Provide the (X, Y) coordinate of the cell's center where the given text is located.  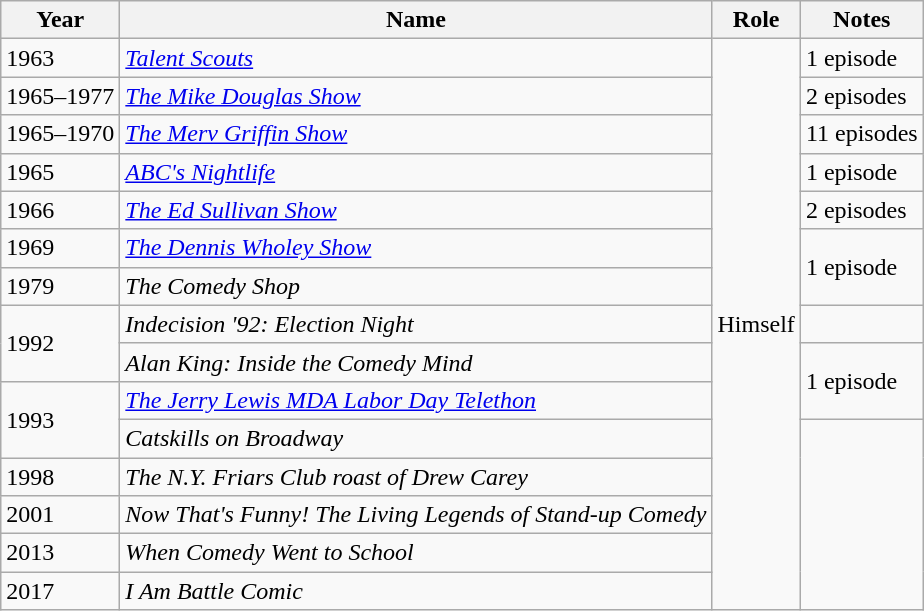
1965 (60, 172)
When Comedy Went to School (416, 553)
The Ed Sullivan Show (416, 210)
ABC's Nightlife (416, 172)
1992 (60, 343)
1969 (60, 248)
1965–1970 (60, 134)
Talent Scouts (416, 58)
1966 (60, 210)
1979 (60, 286)
The Jerry Lewis MDA Labor Day Telethon (416, 400)
Role (756, 20)
2013 (60, 553)
Alan King: Inside the Comedy Mind (416, 362)
Indecision '92: Election Night (416, 324)
The Mike Douglas Show (416, 96)
1993 (60, 419)
1998 (60, 477)
Notes (862, 20)
1963 (60, 58)
2001 (60, 515)
11 episodes (862, 134)
The Merv Griffin Show (416, 134)
Name (416, 20)
The Dennis Wholey Show (416, 248)
I Am Battle Comic (416, 591)
2017 (60, 591)
Now That's Funny! The Living Legends of Stand-up Comedy (416, 515)
Himself (756, 324)
1965–1977 (60, 96)
The N.Y. Friars Club roast of Drew Carey (416, 477)
Year (60, 20)
Catskills on Broadway (416, 438)
The Comedy Shop (416, 286)
